Return the (X, Y) coordinate for the center point of the cell that contains the specified text.  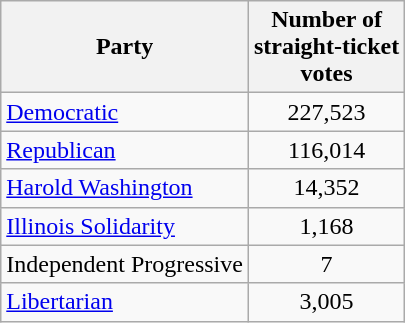
1,168 (326, 226)
Harold Washington (125, 188)
Democratic (125, 112)
Party (125, 47)
116,014 (326, 150)
Libertarian (125, 302)
Republican (125, 150)
227,523 (326, 112)
Number ofstraight-ticketvotes (326, 47)
Independent Progressive (125, 264)
7 (326, 264)
Illinois Solidarity (125, 226)
14,352 (326, 188)
3,005 (326, 302)
